Pinpoint the cell where the given text exists, returning its (x, y) midpoint coordinate. 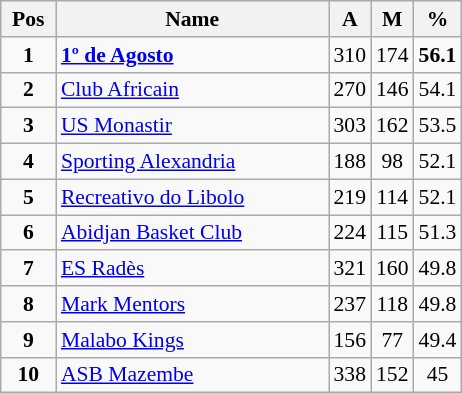
Recreativo do Libolo (192, 197)
% (438, 19)
174 (392, 55)
115 (392, 233)
49.4 (438, 340)
2 (28, 90)
156 (350, 340)
53.5 (438, 126)
4 (28, 162)
Pos (28, 19)
303 (350, 126)
54.1 (438, 90)
Sporting Alexandria (192, 162)
9 (28, 340)
219 (350, 197)
146 (392, 90)
51.3 (438, 233)
ASB Mazembe (192, 375)
6 (28, 233)
1º de Agosto (192, 55)
188 (350, 162)
10 (28, 375)
114 (392, 197)
M (392, 19)
45 (438, 375)
Malabo Kings (192, 340)
224 (350, 233)
321 (350, 269)
310 (350, 55)
A (350, 19)
160 (392, 269)
Abidjan Basket Club (192, 233)
56.1 (438, 55)
118 (392, 304)
5 (28, 197)
3 (28, 126)
270 (350, 90)
152 (392, 375)
1 (28, 55)
98 (392, 162)
8 (28, 304)
Club Africain (192, 90)
162 (392, 126)
237 (350, 304)
7 (28, 269)
Mark Mentors (192, 304)
Name (192, 19)
338 (350, 375)
US Monastir (192, 126)
ES Radès (192, 269)
77 (392, 340)
